Identify which cell holds the provided text, then report its [X, Y] central coordinate. 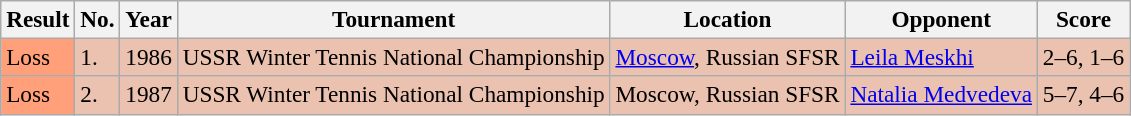
Result [38, 19]
1. [98, 57]
1986 [148, 57]
Opponent [941, 19]
2. [98, 95]
2–6, 1–6 [1083, 57]
Year [148, 19]
Score [1083, 19]
Leila Meskhi [941, 57]
Natalia Medvedeva [941, 95]
No. [98, 19]
5–7, 4–6 [1083, 95]
1987 [148, 95]
Location [728, 19]
Tournament [394, 19]
